Pinpoint the cell where the given text exists, returning its (X, Y) midpoint coordinate. 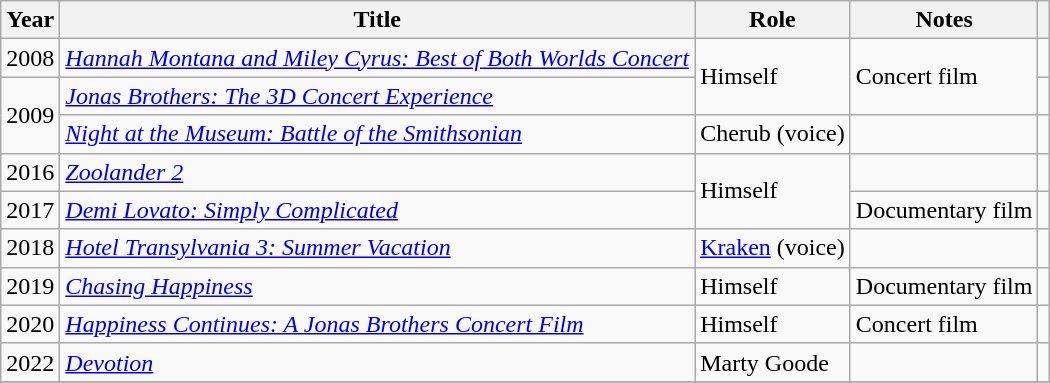
2022 (30, 362)
2019 (30, 286)
2016 (30, 172)
Devotion (378, 362)
Hotel Transylvania 3: Summer Vacation (378, 248)
Role (773, 20)
Cherub (voice) (773, 134)
Hannah Montana and Miley Cyrus: Best of Both Worlds Concert (378, 58)
Title (378, 20)
Notes (944, 20)
Chasing Happiness (378, 286)
2018 (30, 248)
2020 (30, 324)
Year (30, 20)
2008 (30, 58)
Marty Goode (773, 362)
Zoolander 2 (378, 172)
Kraken (voice) (773, 248)
2017 (30, 210)
Demi Lovato: Simply Complicated (378, 210)
Jonas Brothers: The 3D Concert Experience (378, 96)
2009 (30, 115)
Happiness Continues: A Jonas Brothers Concert Film (378, 324)
Night at the Museum: Battle of the Smithsonian (378, 134)
